Pinpoint the cell where the given text exists, returning its [x, y] midpoint coordinate. 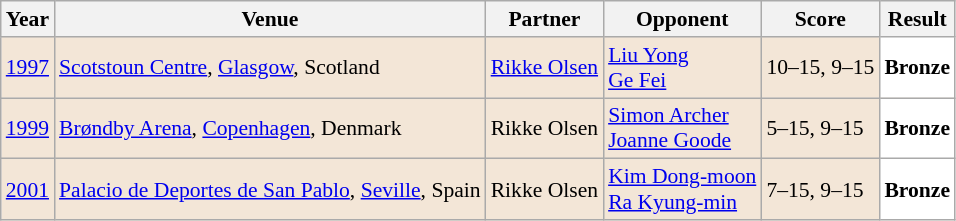
10–15, 9–15 [820, 68]
Kim Dong-moon Ra Kyung-min [682, 190]
5–15, 9–15 [820, 128]
Year [28, 19]
Score [820, 19]
Opponent [682, 19]
7–15, 9–15 [820, 190]
Venue [270, 19]
Simon Archer Joanne Goode [682, 128]
2001 [28, 190]
Brøndby Arena, Copenhagen, Denmark [270, 128]
1999 [28, 128]
Liu Yong Ge Fei [682, 68]
1997 [28, 68]
Scotstoun Centre, Glasgow, Scotland [270, 68]
Result [917, 19]
Partner [544, 19]
Palacio de Deportes de San Pablo, Seville, Spain [270, 190]
